Output the (x, y) coordinate of the center of the cell containing the given text.  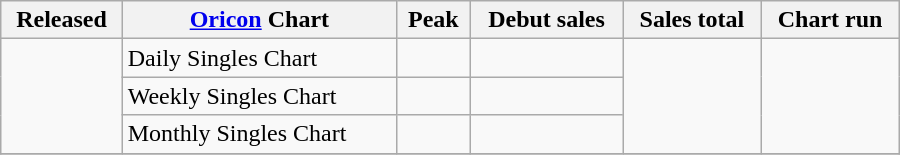
Sales total (692, 20)
Debut sales (546, 20)
Released (62, 20)
Peak (434, 20)
Oricon Chart (259, 20)
Monthly Singles Chart (259, 134)
Daily Singles Chart (259, 58)
Chart run (830, 20)
Weekly Singles Chart (259, 96)
